Extract the (x, y) coordinate from the center of the cell holding the provided text.  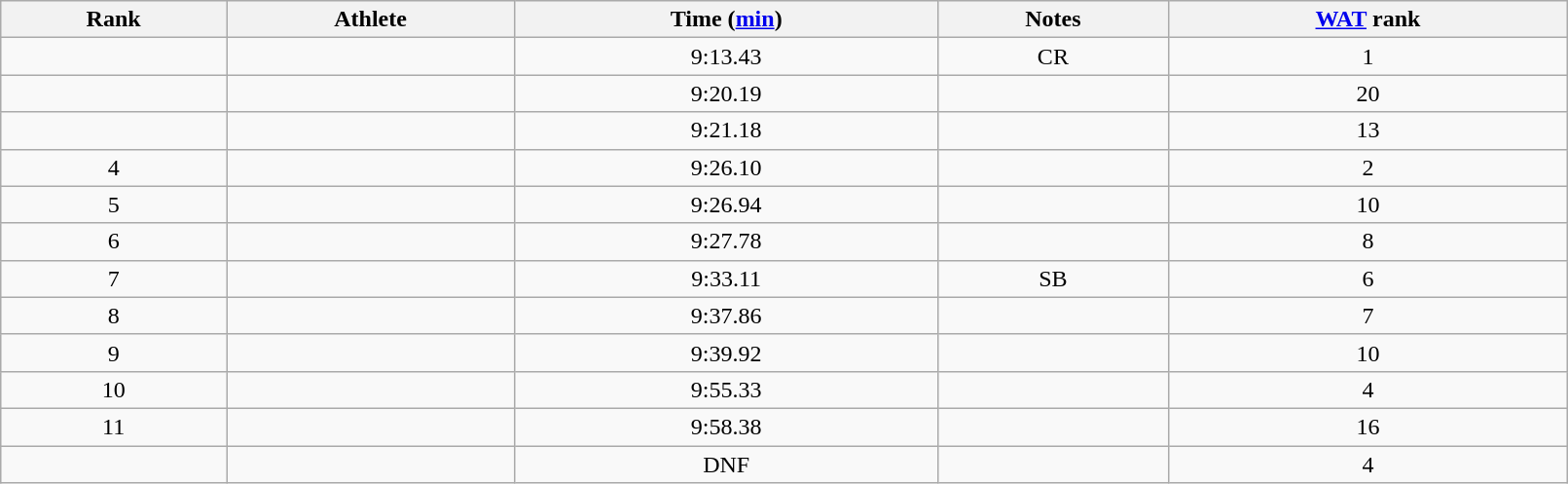
9:26.94 (726, 205)
1 (1368, 56)
Rank (114, 19)
9:37.86 (726, 316)
9 (114, 353)
DNF (726, 465)
11 (114, 427)
20 (1368, 93)
9:39.92 (726, 353)
5 (114, 205)
2 (1368, 168)
16 (1368, 427)
Athlete (371, 19)
WAT rank (1368, 19)
CR (1053, 56)
9:55.33 (726, 390)
9:27.78 (726, 242)
9:33.11 (726, 279)
9:13.43 (726, 56)
SB (1053, 279)
9:20.19 (726, 93)
13 (1368, 130)
9:58.38 (726, 427)
9:26.10 (726, 168)
9:21.18 (726, 130)
Time (min) (726, 19)
Notes (1053, 19)
